Determine the (X, Y) coordinate at the center of the cell enclosing the given text.  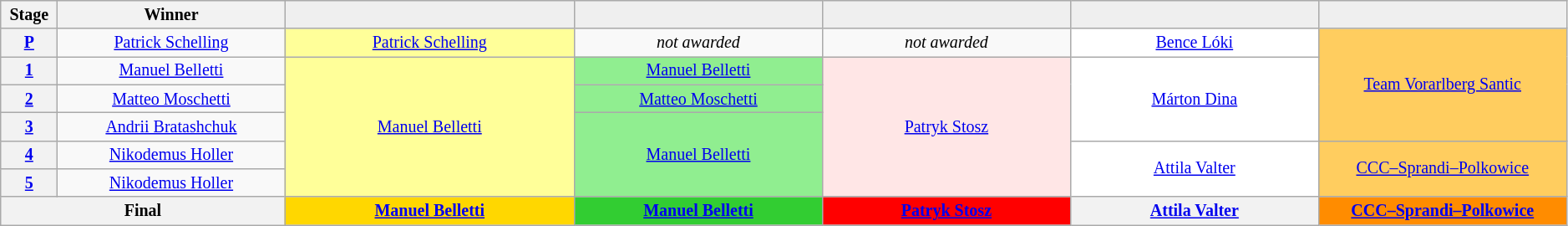
Final (143, 211)
Márton Dina (1195, 99)
P (29, 44)
Team Vorarlberg Santic (1442, 85)
Andrii Bratashchuk (171, 127)
Stage (29, 15)
Bence Lóki (1195, 44)
3 (29, 127)
1 (29, 70)
Winner (171, 15)
2 (29, 99)
4 (29, 154)
5 (29, 182)
